Return (x, y) of the center of cell containing provided text 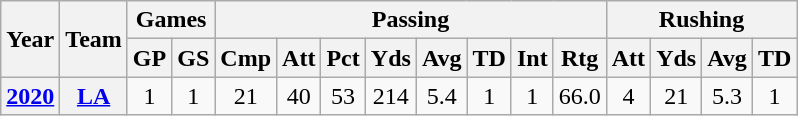
53 (343, 96)
Year (30, 39)
40 (299, 96)
5.4 (442, 96)
5.3 (728, 96)
Pct (343, 58)
214 (390, 96)
Cmp (246, 58)
4 (628, 96)
2020 (30, 96)
GP (149, 58)
66.0 (580, 96)
LA (94, 96)
Games (170, 20)
Rushing (702, 20)
Int (532, 58)
Passing (410, 20)
Team (94, 39)
Rtg (580, 58)
GS (194, 58)
